From the cell containing the given text, extract its center point as (x, y) coordinate. 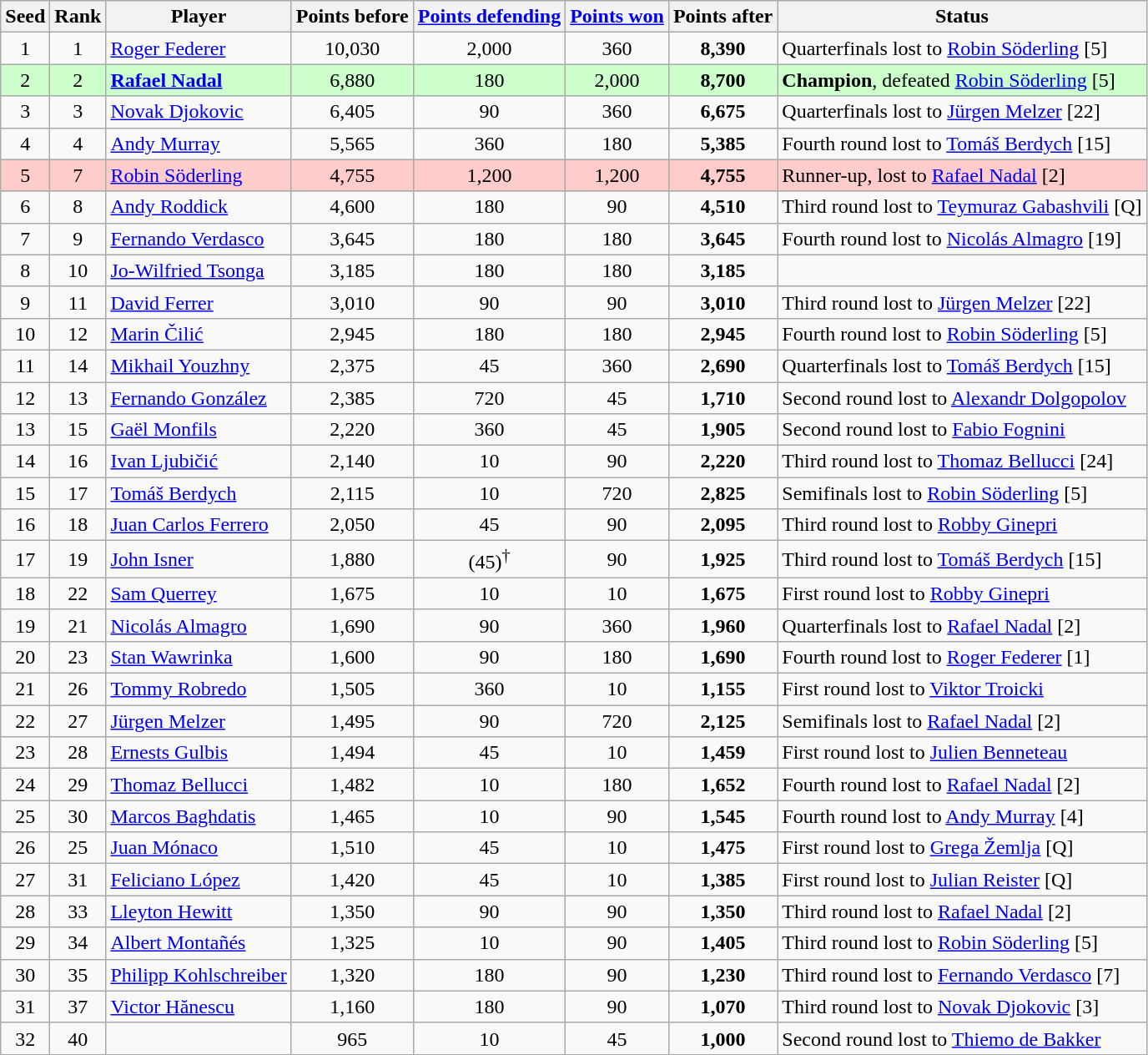
2,375 (352, 366)
Third round lost to Tomáš Berdych [15] (962, 559)
1,325 (352, 943)
1,070 (723, 1007)
Jürgen Melzer (199, 721)
5,385 (723, 144)
1,510 (352, 848)
Points defending (489, 17)
Roger Federer (199, 48)
1,545 (723, 816)
Gaël Monfils (199, 430)
1,155 (723, 689)
10,030 (352, 48)
1,320 (352, 975)
Third round lost to Rafael Nadal [2] (962, 911)
Fourth round lost to Robin Söderling [5] (962, 334)
Quarterfinals lost to Tomáš Berdych [15] (962, 366)
Fernando Verdasco (199, 239)
Novak Djokovic (199, 112)
Runner-up, lost to Rafael Nadal [2] (962, 175)
1,475 (723, 848)
1,482 (352, 785)
Second round lost to Thiemo de Bakker (962, 1038)
Quarterfinals lost to Robin Söderling [5] (962, 48)
First round lost to Grega Žemlja [Q] (962, 848)
2,825 (723, 493)
4,510 (723, 207)
20 (25, 657)
Second round lost to Fabio Fognini (962, 430)
Status (962, 17)
David Ferrer (199, 302)
1,925 (723, 559)
Seed (25, 17)
8,700 (723, 80)
4,600 (352, 207)
Andy Roddick (199, 207)
Mikhail Youzhny (199, 366)
32 (25, 1038)
1,405 (723, 943)
First round lost to Julien Benneteau (962, 753)
1,000 (723, 1038)
1,600 (352, 657)
6 (25, 207)
6,880 (352, 80)
Rank (78, 17)
Fourth round lost to Nicolás Almagro [19] (962, 239)
Third round lost to Novak Djokovic [3] (962, 1007)
Semifinals lost to Robin Söderling [5] (962, 493)
1,960 (723, 625)
1,230 (723, 975)
Albert Montañés (199, 943)
Juan Mónaco (199, 848)
Quarterfinals lost to Jürgen Melzer [22] (962, 112)
Sam Querrey (199, 593)
Third round lost to Robin Söderling [5] (962, 943)
Stan Wawrinka (199, 657)
Player (199, 17)
Fourth round lost to Andy Murray [4] (962, 816)
(45)† (489, 559)
1,160 (352, 1007)
2,140 (352, 462)
Quarterfinals lost to Rafael Nadal [2] (962, 625)
40 (78, 1038)
1,420 (352, 880)
Third round lost to Jürgen Melzer [22] (962, 302)
2,690 (723, 366)
John Isner (199, 559)
1,880 (352, 559)
6,405 (352, 112)
5 (25, 175)
1,505 (352, 689)
Ernests Gulbis (199, 753)
First round lost to Viktor Troicki (962, 689)
965 (352, 1038)
1,710 (723, 398)
Ivan Ljubičić (199, 462)
Feliciano López (199, 880)
Fourth round lost to Roger Federer [1] (962, 657)
2,125 (723, 721)
Third round lost to Teymuraz Gabashvili [Q] (962, 207)
24 (25, 785)
Victor Hănescu (199, 1007)
Marin Čilić (199, 334)
35 (78, 975)
Andy Murray (199, 144)
Marcos Baghdatis (199, 816)
6,675 (723, 112)
Robin Söderling (199, 175)
First round lost to Robby Ginepri (962, 593)
1,385 (723, 880)
Semifinals lost to Rafael Nadal [2] (962, 721)
1,459 (723, 753)
1,652 (723, 785)
34 (78, 943)
Nicolás Almagro (199, 625)
Jo-Wilfried Tsonga (199, 270)
1,495 (352, 721)
Fernando González (199, 398)
Juan Carlos Ferrero (199, 525)
Philipp Kohlschreiber (199, 975)
Fourth round lost to Tomáš Berdych [15] (962, 144)
Points before (352, 17)
Lleyton Hewitt (199, 911)
1,905 (723, 430)
Thomaz Bellucci (199, 785)
8,390 (723, 48)
2,050 (352, 525)
Tommy Robredo (199, 689)
1,465 (352, 816)
Rafael Nadal (199, 80)
37 (78, 1007)
First round lost to Julian Reister [Q] (962, 880)
2,115 (352, 493)
5,565 (352, 144)
1,494 (352, 753)
Points won (617, 17)
Fourth round lost to Rafael Nadal [2] (962, 785)
Third round lost to Robby Ginepri (962, 525)
2,385 (352, 398)
33 (78, 911)
2,095 (723, 525)
Tomáš Berdych (199, 493)
Third round lost to Fernando Verdasco [7] (962, 975)
Second round lost to Alexandr Dolgopolov (962, 398)
Champion, defeated Robin Söderling [5] (962, 80)
Points after (723, 17)
Third round lost to Thomaz Bellucci [24] (962, 462)
